Identify which cell holds the provided text, then report its [x, y] central coordinate. 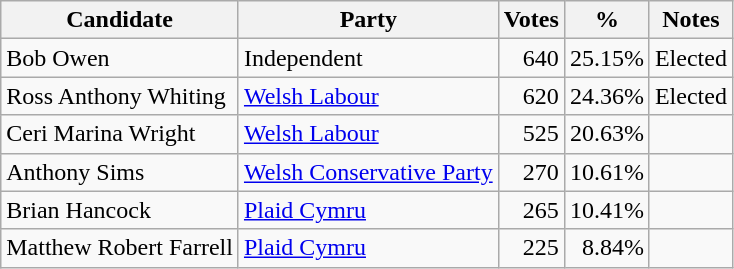
10.61% [606, 172]
270 [531, 172]
20.63% [606, 134]
24.36% [606, 96]
Ross Anthony Whiting [120, 96]
265 [531, 210]
Brian Hancock [120, 210]
Votes [531, 20]
% [606, 20]
25.15% [606, 58]
525 [531, 134]
Ceri Marina Wright [120, 134]
Notes [690, 20]
Candidate [120, 20]
640 [531, 58]
Anthony Sims [120, 172]
225 [531, 248]
Independent [368, 58]
8.84% [606, 248]
Matthew Robert Farrell [120, 248]
Party [368, 20]
620 [531, 96]
10.41% [606, 210]
Bob Owen [120, 58]
Welsh Conservative Party [368, 172]
